Extract the [X, Y] coordinate from the center of the cell holding the provided text.  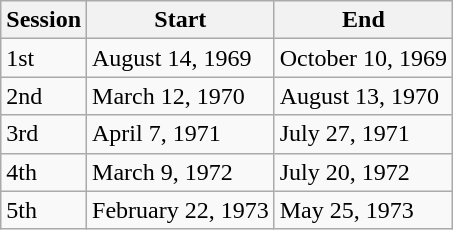
April 7, 1971 [181, 134]
July 20, 1972 [363, 172]
3rd [44, 134]
August 14, 1969 [181, 58]
May 25, 1973 [363, 210]
July 27, 1971 [363, 134]
Session [44, 20]
2nd [44, 96]
August 13, 1970 [363, 96]
End [363, 20]
5th [44, 210]
March 12, 1970 [181, 96]
February 22, 1973 [181, 210]
1st [44, 58]
March 9, 1972 [181, 172]
4th [44, 172]
October 10, 1969 [363, 58]
Start [181, 20]
